Return [x, y] of the center of cell containing provided text 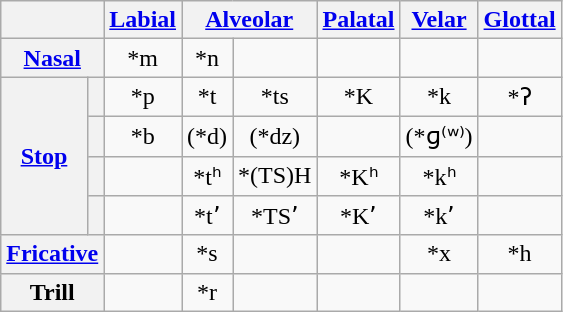
*n [208, 58]
*Kʰ [358, 176]
*K [358, 97]
(*d) [208, 136]
*Kʼ [358, 216]
*h [520, 254]
Nasal [52, 58]
*r [208, 292]
*p [143, 97]
*tʼ [208, 216]
Fricative [52, 254]
Velar [439, 20]
*ts [275, 97]
Trill [52, 292]
*TSʼ [275, 216]
*tʰ [208, 176]
*s [208, 254]
*(TS)H [275, 176]
Labial [143, 20]
*m [143, 58]
*kʼ [439, 216]
Alveolar [250, 20]
Stop [44, 156]
*ʔ [520, 97]
*kʰ [439, 176]
Palatal [358, 20]
*x [439, 254]
(*ɡ⁽ʷ⁾) [439, 136]
Glottal [520, 20]
(*dz) [275, 136]
*b [143, 136]
*k [439, 97]
*t [208, 97]
